Scan for the cell matching the given text and deliver its (x, y) coordinate at center. 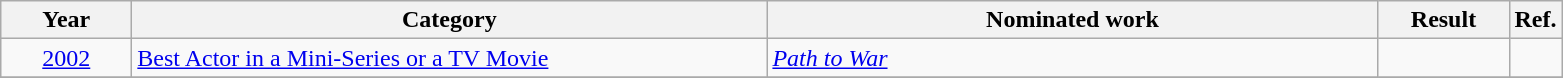
Ref. (1536, 20)
Nominated work (1072, 20)
Year (66, 20)
Best Actor in a Mini-Series or a TV Movie (450, 58)
Result (1444, 20)
2002 (66, 58)
Category (450, 20)
Path to War (1072, 58)
